Return the [X, Y] coordinate for the center point of the cell that contains the specified text.  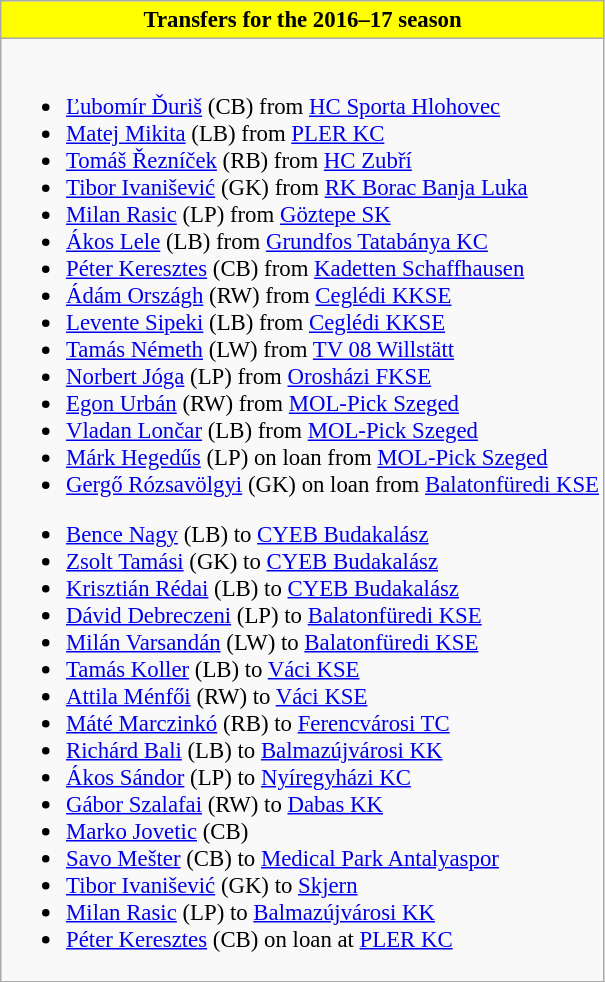
Transfers for the 2016–17 season [303, 20]
